For the text-containing cell, return its midpoint in [x, y] coordinate format. 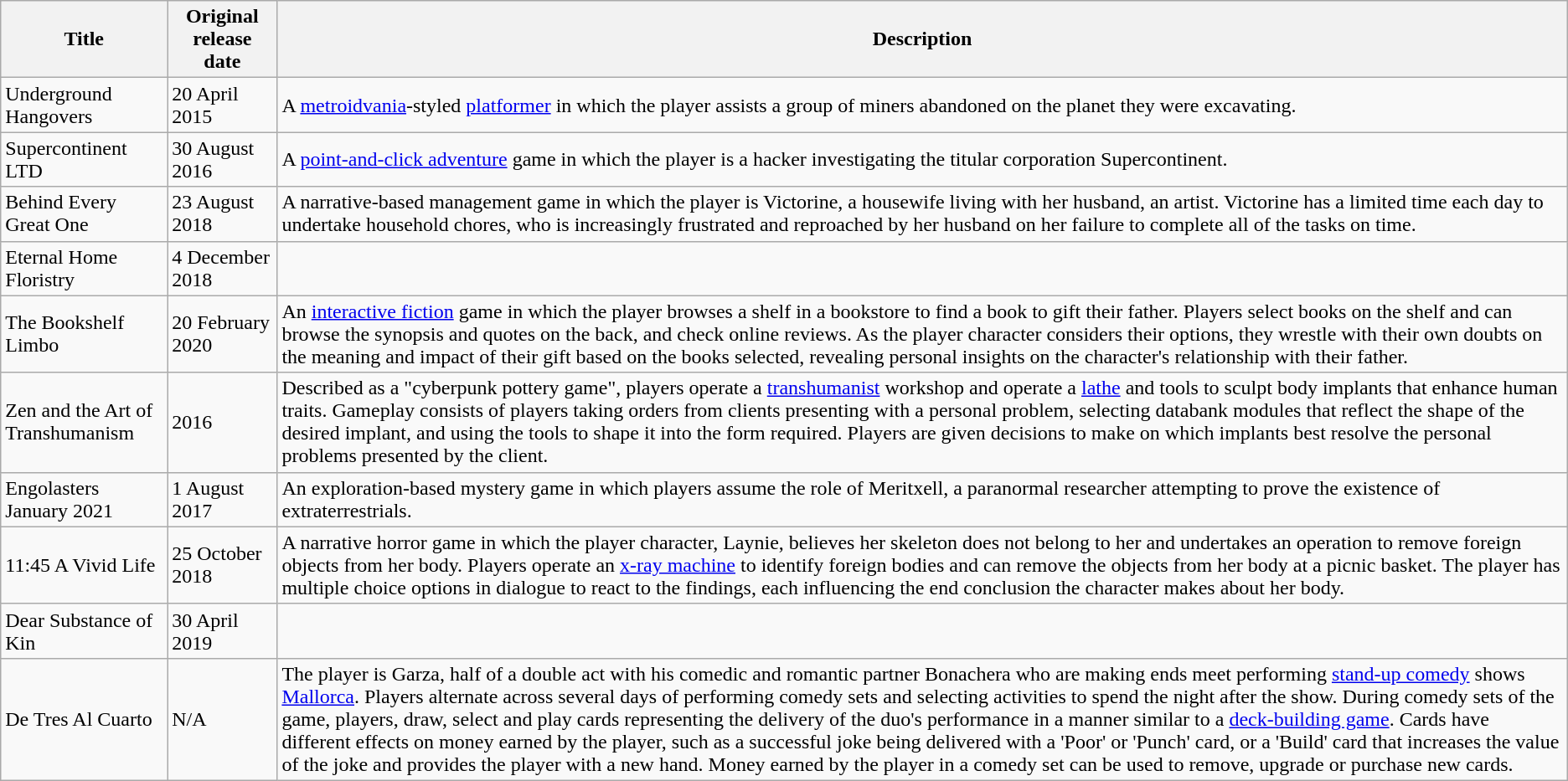
Original release date [223, 39]
11:45 A Vivid Life [84, 565]
Engolasters January 2021 [84, 499]
Supercontinent LTD [84, 159]
20 April 2015 [223, 105]
Zen and the Art of Transhumanism [84, 422]
Eternal Home Floristry [84, 268]
De Tres Al Cuarto [84, 719]
30 April 2019 [223, 631]
Behind Every Great One [84, 214]
20 February 2020 [223, 334]
4 December 2018 [223, 268]
23 August 2018 [223, 214]
2016 [223, 422]
A metroidvania-styled platformer in which the player assists a group of miners abandoned on the planet they were excavating. [922, 105]
The Bookshelf Limbo [84, 334]
1 August 2017 [223, 499]
25 October 2018 [223, 565]
N/A [223, 719]
30 August 2016 [223, 159]
Dear Substance of Kin [84, 631]
Description [922, 39]
A point-and-click adventure game in which the player is a hacker investigating the titular corporation Supercontinent. [922, 159]
Title [84, 39]
Underground Hangovers [84, 105]
